Scan for the cell matching the given text and deliver its (X, Y) coordinate at center. 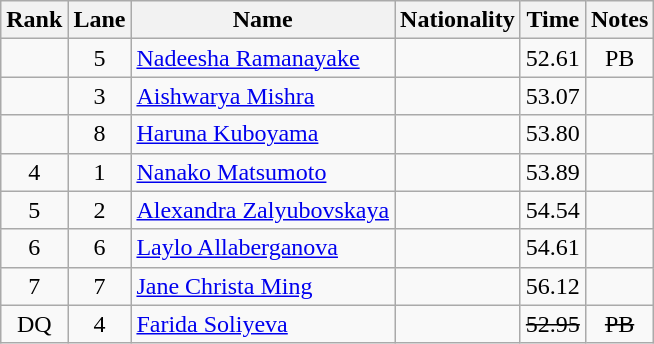
Nadeesha Ramanayake (263, 58)
Nanako Matsumoto (263, 172)
1 (100, 172)
54.54 (552, 210)
Alexandra Zalyubovskaya (263, 210)
8 (100, 134)
DQ (34, 324)
Notes (619, 20)
Time (552, 20)
2 (100, 210)
53.89 (552, 172)
53.07 (552, 96)
52.61 (552, 58)
Haruna Kuboyama (263, 134)
Aishwarya Mishra (263, 96)
Rank (34, 20)
52.95 (552, 324)
Jane Christa Ming (263, 286)
54.61 (552, 248)
Name (263, 20)
Farida Soliyeva (263, 324)
Nationality (458, 20)
Lane (100, 20)
56.12 (552, 286)
Laylo Allaberganova (263, 248)
53.80 (552, 134)
3 (100, 96)
